Return (x, y) of the center of cell containing provided text 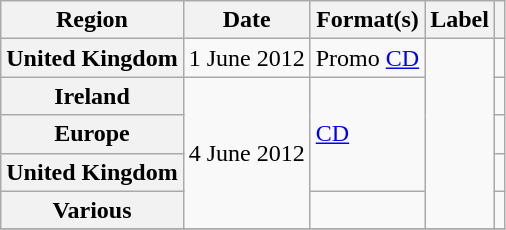
Europe (92, 134)
Label (460, 20)
Ireland (92, 96)
Various (92, 210)
1 June 2012 (246, 58)
Promo CD (367, 58)
Region (92, 20)
4 June 2012 (246, 153)
Date (246, 20)
CD (367, 134)
Format(s) (367, 20)
